Determine the (X, Y) coordinate at the center of the cell enclosing the given text.  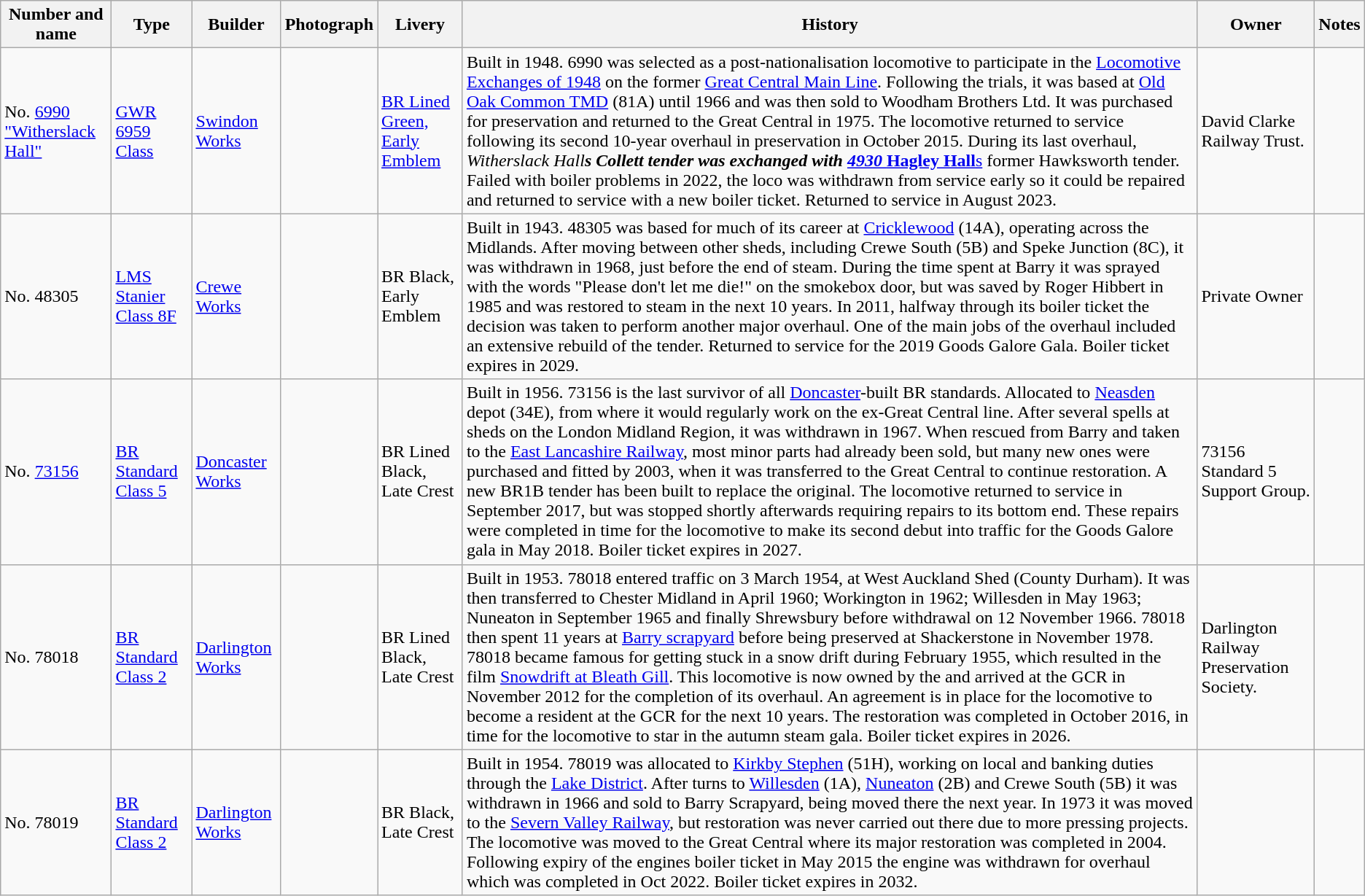
No. 73156 (56, 472)
Darlington Railway Preservation Society. (1256, 657)
No. 78019 (56, 822)
Livery (420, 25)
BR Lined Green, Early Emblem (420, 131)
Swindon Works (236, 131)
Doncaster Works (236, 472)
Crewe Works (236, 296)
Owner (1256, 25)
No. 78018 (56, 657)
Type (152, 25)
LMS Stanier Class 8F (152, 296)
Notes (1339, 25)
No. 48305 (56, 296)
BR Black, Early Emblem (420, 296)
Builder (236, 25)
Number and name (56, 25)
BR Black, Late Crest (420, 822)
GWR 6959 Class (152, 131)
No. 6990 "Witherslack Hall" (56, 131)
David Clarke Railway Trust. (1256, 131)
History (830, 25)
BR Standard Class 5 (152, 472)
Photograph (329, 25)
73156 Standard 5 Support Group. (1256, 472)
Private Owner (1256, 296)
